Capture the cell that displays the provided text and extract its [X, Y] central coordinate. 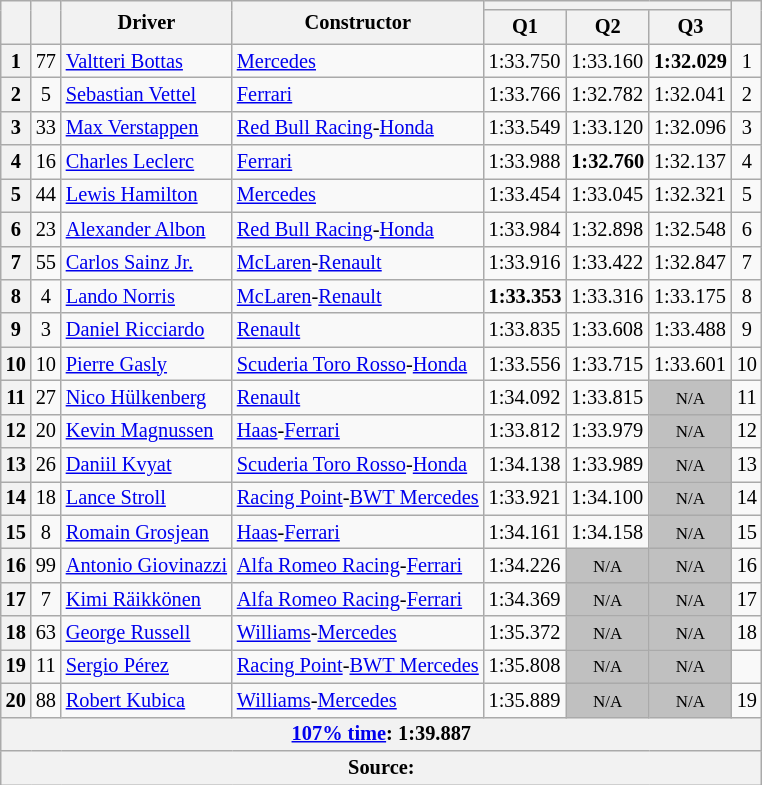
44 [46, 195]
1:33.549 [526, 128]
1:32.029 [690, 61]
1:33.750 [526, 61]
Valtteri Bottas [146, 61]
1:33.766 [526, 94]
1:32.898 [608, 229]
1:33.715 [608, 364]
Carlos Sainz Jr. [146, 263]
Sebastian Vettel [146, 94]
1:35.889 [526, 700]
1:33.120 [608, 128]
107% time: 1:39.887 [382, 734]
1:33.353 [526, 296]
Lance Stroll [146, 498]
63 [46, 633]
1:32.041 [690, 94]
1:33.488 [690, 330]
Q2 [608, 27]
1:34.161 [526, 532]
1:34.138 [526, 465]
1:33.160 [608, 61]
1:33.979 [608, 431]
1:34.092 [526, 397]
George Russell [146, 633]
1:33.454 [526, 195]
Daniil Kvyat [146, 465]
1:32.137 [690, 162]
1:32.321 [690, 195]
1:34.226 [526, 565]
Sergio Pérez [146, 666]
1:34.369 [526, 599]
1:33.835 [526, 330]
99 [46, 565]
55 [46, 263]
1:33.989 [608, 465]
27 [46, 397]
1:33.815 [608, 397]
Lewis Hamilton [146, 195]
1:33.316 [608, 296]
Daniel Ricciardo [146, 330]
1:33.175 [690, 296]
Romain Grosjean [146, 532]
Driver [146, 22]
1:33.921 [526, 498]
Q1 [526, 27]
77 [46, 61]
1:33.556 [526, 364]
Kevin Magnussen [146, 431]
1:32.548 [690, 229]
1:33.812 [526, 431]
Lando Norris [146, 296]
1:33.601 [690, 364]
1:33.984 [526, 229]
1:34.100 [608, 498]
1:33.045 [608, 195]
Antonio Giovinazzi [146, 565]
1:33.988 [526, 162]
Max Verstappen [146, 128]
Charles Leclerc [146, 162]
23 [46, 229]
Source: [382, 767]
1:35.372 [526, 633]
Pierre Gasly [146, 364]
1:33.422 [608, 263]
1:35.808 [526, 666]
Robert Kubica [146, 700]
Kimi Räikkönen [146, 599]
33 [46, 128]
1:33.916 [526, 263]
1:33.608 [608, 330]
Q3 [690, 27]
1:32.096 [690, 128]
1:34.158 [608, 532]
Alexander Albon [146, 229]
88 [46, 700]
1:32.782 [608, 94]
Nico Hülkenberg [146, 397]
26 [46, 465]
1:32.760 [608, 162]
Constructor [358, 22]
1:32.847 [690, 263]
